Pinpoint the cell where the given text exists, returning its (x, y) midpoint coordinate. 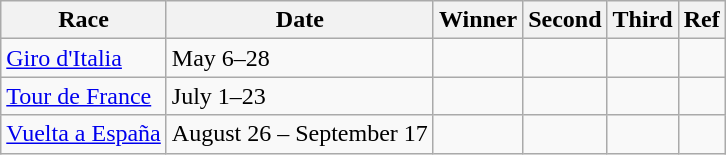
Second (565, 20)
Ref (702, 20)
August 26 – September 17 (300, 134)
July 1–23 (300, 96)
Vuelta a España (84, 134)
Race (84, 20)
Date (300, 20)
Winner (478, 20)
May 6–28 (300, 58)
Third (642, 20)
Tour de France (84, 96)
Giro d'Italia (84, 58)
